Locate the cell with the specified text and output its (X, Y) center coordinate. 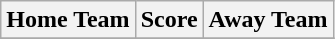
Home Team (68, 20)
Score (169, 20)
Away Team (268, 20)
